For the text-containing cell, return its midpoint in [x, y] coordinate format. 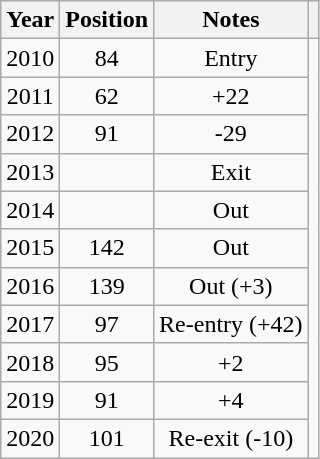
62 [107, 96]
2010 [30, 58]
2013 [30, 172]
2020 [30, 438]
Re-exit (-10) [232, 438]
-29 [232, 134]
95 [107, 362]
2011 [30, 96]
+2 [232, 362]
2016 [30, 286]
Exit [232, 172]
2019 [30, 400]
84 [107, 58]
2018 [30, 362]
Notes [232, 20]
+22 [232, 96]
+4 [232, 400]
139 [107, 286]
Out (+3) [232, 286]
2017 [30, 324]
142 [107, 248]
Entry [232, 58]
2015 [30, 248]
2012 [30, 134]
Year [30, 20]
2014 [30, 210]
97 [107, 324]
Position [107, 20]
101 [107, 438]
Re-entry (+42) [232, 324]
